Search for the cell housing the specified text and yield its [x, y] center coordinate. 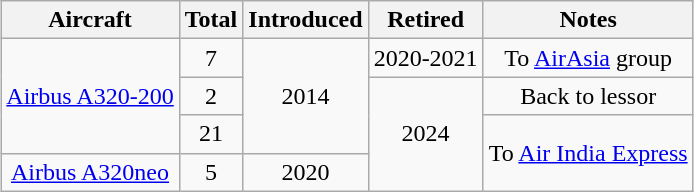
Airbus A320-200 [90, 96]
2 [211, 96]
Notes [588, 20]
2014 [306, 96]
7 [211, 58]
Aircraft [90, 20]
Total [211, 20]
Introduced [306, 20]
Back to lessor [588, 96]
2020-2021 [426, 58]
21 [211, 134]
To Air India Express [588, 153]
5 [211, 172]
Airbus A320neo [90, 172]
2020 [306, 172]
2024 [426, 134]
Retired [426, 20]
To AirAsia group [588, 58]
